Determine the [X, Y] coordinate at the center of the cell enclosing the given text.  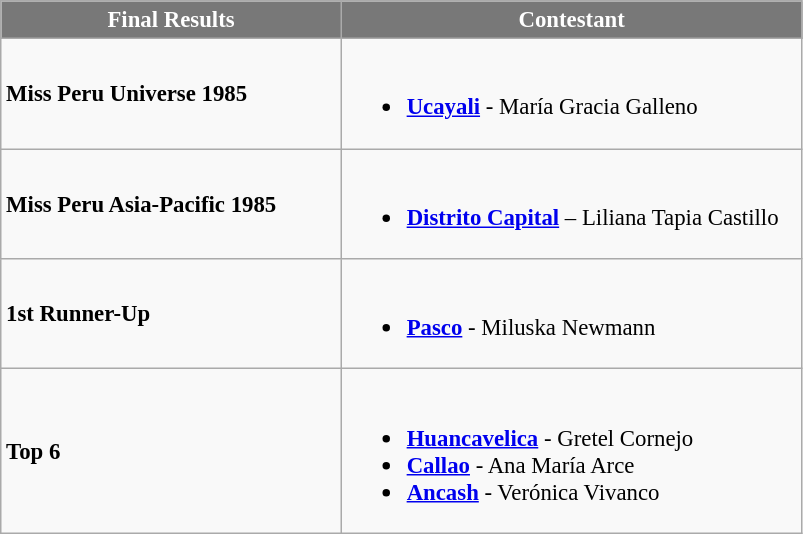
Miss Peru Asia-Pacific 1985 [172, 204]
Distrito Capital – Liliana Tapia Castillo [572, 204]
Top 6 [172, 451]
Contestant [572, 20]
Final Results [172, 20]
Ucayali - María Gracia Galleno [572, 94]
Pasco - Miluska Newmann [572, 314]
Miss Peru Universe 1985 [172, 94]
Huancavelica - Gretel Cornejo Callao - Ana María Arce Ancash - Verónica Vivanco [572, 451]
1st Runner-Up [172, 314]
